Provide the (x, y) coordinate of the cell's center where the given text is located.  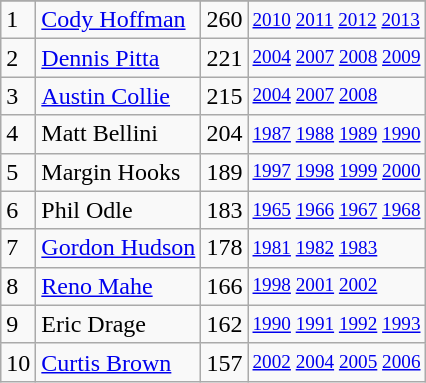
Phil Odle (118, 210)
4 (18, 134)
178 (224, 248)
166 (224, 286)
189 (224, 172)
260 (224, 20)
3 (18, 96)
10 (18, 362)
6 (18, 210)
1965 1966 1967 1968 (336, 210)
221 (224, 58)
2010 2011 2012 2013 (336, 20)
Curtis Brown (118, 362)
7 (18, 248)
1981 1982 1983 (336, 248)
Gordon Hudson (118, 248)
Reno Mahe (118, 286)
1987 1988 1989 1990 (336, 134)
1997 1998 1999 2000 (336, 172)
157 (224, 362)
Matt Bellini (118, 134)
Cody Hoffman (118, 20)
1998 2001 2002 (336, 286)
162 (224, 324)
Austin Collie (118, 96)
1990 1991 1992 1993 (336, 324)
8 (18, 286)
2004 2007 2008 2009 (336, 58)
2 (18, 58)
215 (224, 96)
1 (18, 20)
Eric Drage (118, 324)
9 (18, 324)
183 (224, 210)
5 (18, 172)
2002 2004 2005 2006 (336, 362)
Margin Hooks (118, 172)
204 (224, 134)
2004 2007 2008 (336, 96)
Dennis Pitta (118, 58)
